Output the [X, Y] coordinate of the center of the cell containing the given text.  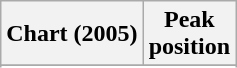
Chart (2005) [72, 34]
Peakposition [189, 34]
